Determine the [x, y] coordinate at the center of the cell enclosing the given text.  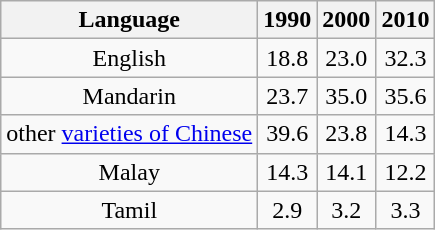
32.3 [406, 58]
2000 [346, 20]
3.3 [406, 210]
2.9 [288, 210]
Mandarin [130, 96]
Language [130, 20]
14.1 [346, 172]
English [130, 58]
23.7 [288, 96]
Tamil [130, 210]
35.0 [346, 96]
2010 [406, 20]
1990 [288, 20]
23.8 [346, 134]
23.0 [346, 58]
3.2 [346, 210]
39.6 [288, 134]
other varieties of Chinese [130, 134]
12.2 [406, 172]
35.6 [406, 96]
18.8 [288, 58]
Malay [130, 172]
